Return the [X, Y] coordinate for the center point of the cell that contains the specified text.  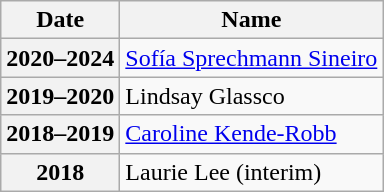
Name [252, 20]
Sofía Sprechmann Sineiro [252, 58]
Laurie Lee (interim) [252, 172]
2018–2019 [60, 134]
2020–2024 [60, 58]
Caroline Kende-Robb [252, 134]
Date [60, 20]
2019–2020 [60, 96]
Lindsay Glassco [252, 96]
2018 [60, 172]
